Provide the (x, y) coordinate of the cell's center where the given text is located.  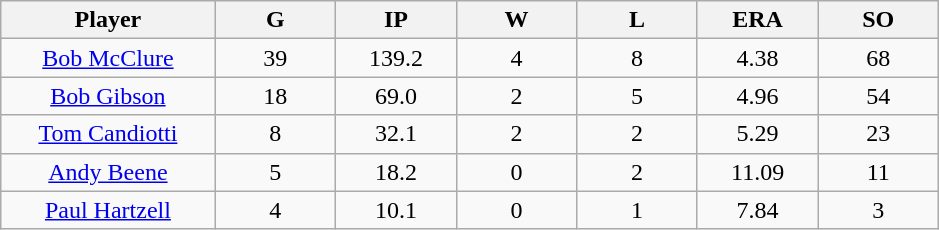
Andy Beene (108, 172)
11.09 (758, 172)
4.38 (758, 58)
SO (878, 20)
ERA (758, 20)
Tom Candiotti (108, 134)
Player (108, 20)
18.2 (396, 172)
IP (396, 20)
139.2 (396, 58)
W (516, 20)
68 (878, 58)
23 (878, 134)
G (276, 20)
5.29 (758, 134)
18 (276, 96)
4.96 (758, 96)
32.1 (396, 134)
54 (878, 96)
Paul Hartzell (108, 210)
10.1 (396, 210)
11 (878, 172)
1 (638, 210)
69.0 (396, 96)
39 (276, 58)
7.84 (758, 210)
L (638, 20)
Bob Gibson (108, 96)
3 (878, 210)
Bob McClure (108, 58)
